Identify which cell holds the provided text, then report its (X, Y) central coordinate. 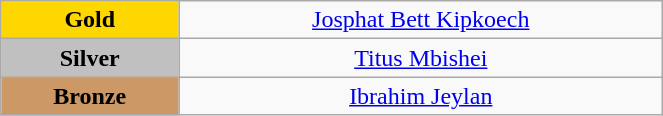
Bronze (90, 96)
Gold (90, 20)
Ibrahim Jeylan (421, 96)
Josphat Bett Kipkoech (421, 20)
Silver (90, 58)
Titus Mbishei (421, 58)
